Return the (X, Y) coordinate for the center point of the cell that contains the specified text.  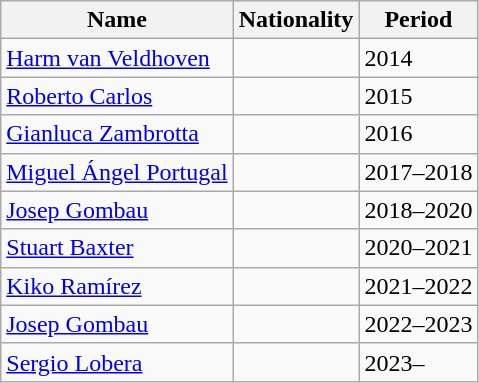
2014 (418, 58)
Miguel Ángel Portugal (117, 172)
Stuart Baxter (117, 248)
2017–2018 (418, 172)
2021–2022 (418, 286)
2020–2021 (418, 248)
Period (418, 20)
2015 (418, 96)
2022–2023 (418, 324)
Gianluca Zambrotta (117, 134)
Nationality (296, 20)
2016 (418, 134)
2018–2020 (418, 210)
Harm van Veldhoven (117, 58)
Roberto Carlos (117, 96)
Sergio Lobera (117, 362)
Kiko Ramírez (117, 286)
Name (117, 20)
2023– (418, 362)
